Capture the cell that displays the provided text and extract its [x, y] central coordinate. 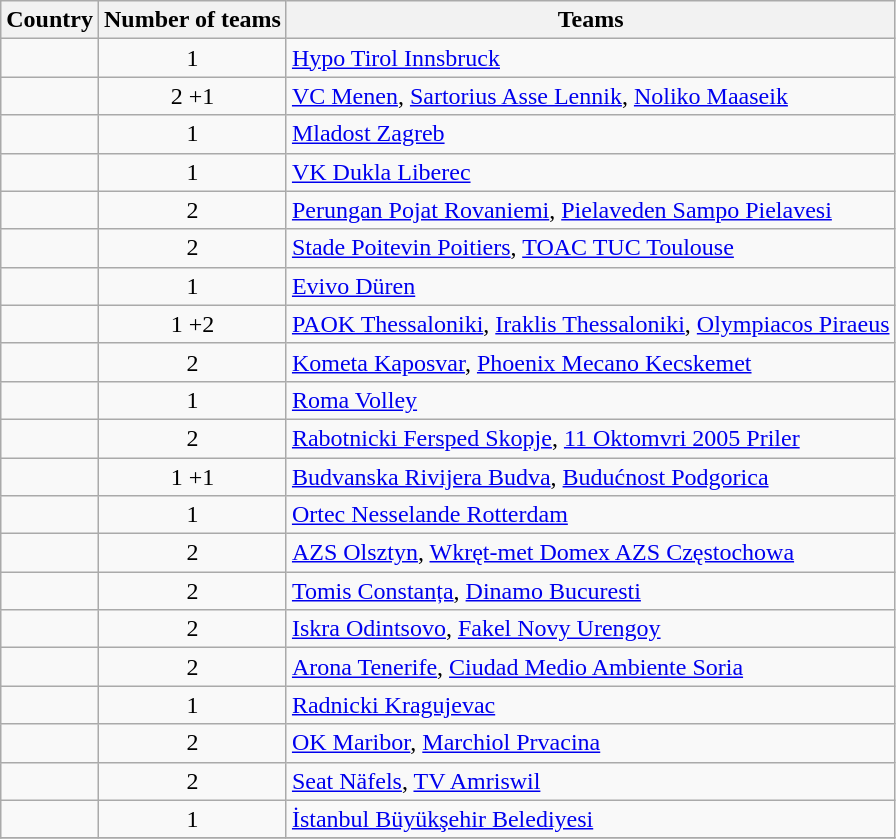
Iskra Odintsovo, Fakel Novy Urengoy [590, 629]
Hypo Tirol Innsbruck [590, 58]
OK Maribor, Marchiol Prvacina [590, 743]
Tomis Constanța, Dinamo Bucuresti [590, 591]
Roma Volley [590, 400]
Teams [590, 20]
Budvanska Rivijera Budva, Budućnost Podgorica [590, 477]
Ortec Nesselande Rotterdam [590, 515]
Country [50, 20]
Radnicki Kragujevac [590, 705]
Arona Tenerife, Ciudad Medio Ambiente Soria [590, 667]
Stade Poitevin Poitiers, TOAC TUC Toulouse [590, 248]
VC Menen, Sartorius Asse Lennik, Noliko Maaseik [590, 96]
2 +1 [192, 96]
Perungan Pojat Rovaniemi, Pielaveden Sampo Pielavesi [590, 210]
Mladost Zagreb [590, 134]
Rabotnicki Fersped Skopje, 11 Oktomvri 2005 Priler [590, 438]
İstanbul Büyükşehir Belediyesi [590, 819]
1 +1 [192, 477]
VK Dukla Liberec [590, 172]
PAOK Thessaloniki, Iraklis Thessaloniki, Olympiacos Piraeus [590, 324]
Number of teams [192, 20]
Seat Näfels, TV Amriswil [590, 781]
Kometa Kaposvar, Phoenix Mecano Kecskemet [590, 362]
Evivo Düren [590, 286]
1 +2 [192, 324]
AZS Olsztyn, Wkręt-met Domex AZS Częstochowa [590, 553]
